Identify which cell holds the provided text, then report its (x, y) central coordinate. 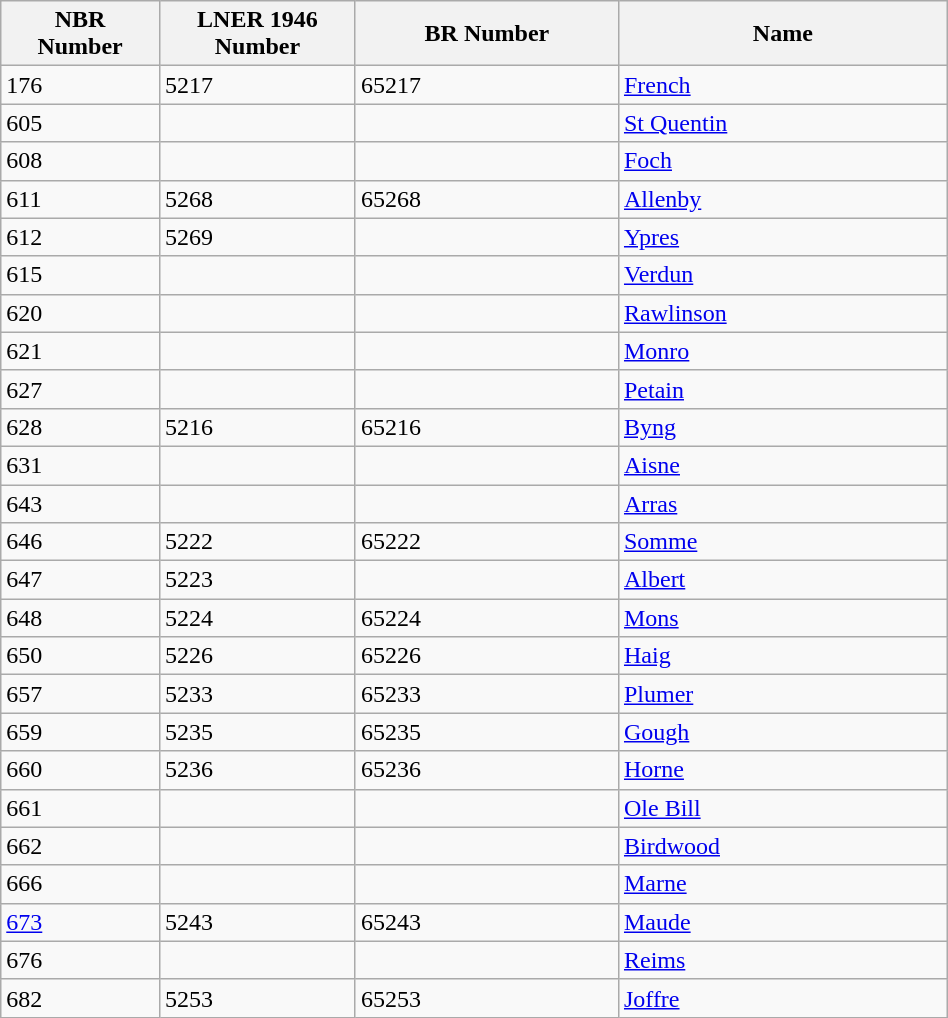
627 (80, 389)
Maude (782, 922)
612 (80, 237)
605 (80, 123)
657 (80, 694)
676 (80, 960)
5216 (257, 427)
BR Number (486, 34)
65222 (486, 542)
608 (80, 161)
176 (80, 85)
5223 (257, 580)
631 (80, 465)
615 (80, 275)
611 (80, 199)
Name (782, 34)
65268 (486, 199)
662 (80, 846)
Haig (782, 656)
65233 (486, 694)
Mons (782, 618)
5233 (257, 694)
659 (80, 732)
5226 (257, 656)
5253 (257, 998)
682 (80, 998)
Marne (782, 884)
647 (80, 580)
Byng (782, 427)
666 (80, 884)
LNER 1946 Number (257, 34)
65216 (486, 427)
5222 (257, 542)
Ypres (782, 237)
65217 (486, 85)
Birdwood (782, 846)
65253 (486, 998)
5268 (257, 199)
Rawlinson (782, 313)
Allenby (782, 199)
648 (80, 618)
Aisne (782, 465)
Reims (782, 960)
5235 (257, 732)
Monro (782, 351)
5243 (257, 922)
Verdun (782, 275)
NBR Number (80, 34)
646 (80, 542)
Albert (782, 580)
Joffre (782, 998)
660 (80, 770)
643 (80, 503)
St Quentin (782, 123)
628 (80, 427)
5236 (257, 770)
650 (80, 656)
Ole Bill (782, 808)
65243 (486, 922)
65226 (486, 656)
Plumer (782, 694)
65236 (486, 770)
Arras (782, 503)
Gough (782, 732)
Petain (782, 389)
5217 (257, 85)
French (782, 85)
620 (80, 313)
Horne (782, 770)
673 (80, 922)
65235 (486, 732)
65224 (486, 618)
Foch (782, 161)
5224 (257, 618)
5269 (257, 237)
621 (80, 351)
661 (80, 808)
Somme (782, 542)
